Extract the [x, y] coordinate from the center of the cell holding the provided text.  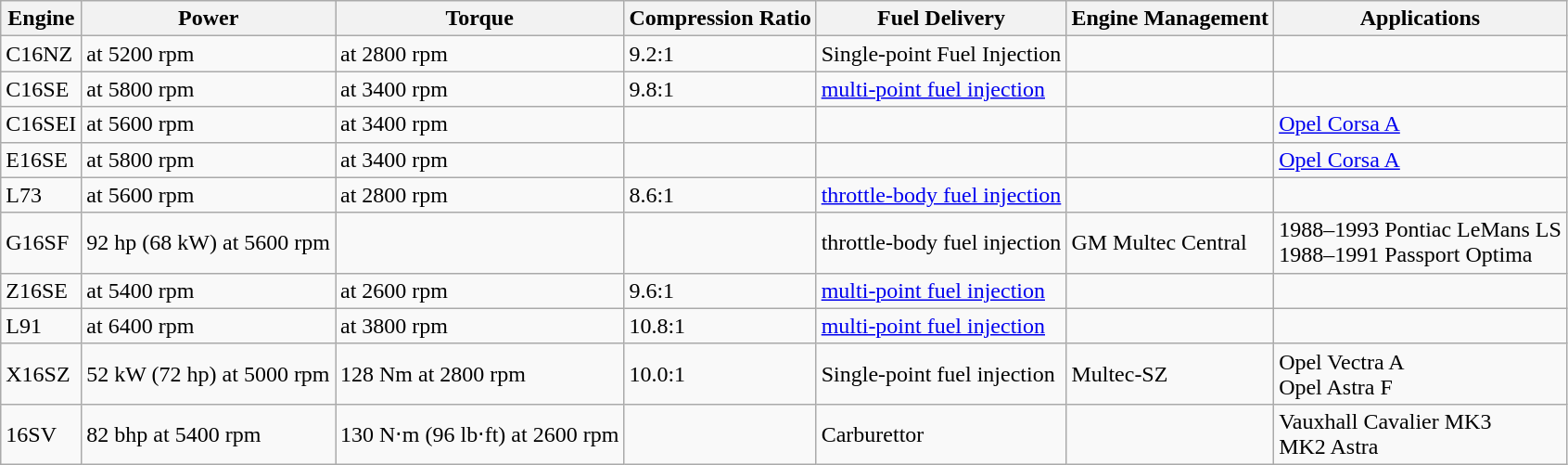
Z16SE [41, 291]
10.8:1 [720, 326]
C16SE [41, 89]
1988–1993 Pontiac LeMans LS1988–1991 Passport Optima [1421, 243]
128 Nm at 2800 rpm [480, 373]
Compression Ratio [720, 19]
9.8:1 [720, 89]
at 5200 rpm [209, 54]
at 5400 rpm [209, 291]
Power [209, 19]
10.0:1 [720, 373]
Multec-SZ [1170, 373]
C16NZ [41, 54]
G16SF [41, 243]
9.2:1 [720, 54]
L91 [41, 326]
E16SE [41, 160]
Single-point fuel injection [941, 373]
16SV [41, 434]
X16SZ [41, 373]
at 6400 rpm [209, 326]
C16SEI [41, 124]
Vauxhall Cavalier MK3MK2 Astra [1421, 434]
Opel Vectra AOpel Astra F [1421, 373]
at 2600 rpm [480, 291]
130 N⋅m (96 lb⋅ft) at 2600 rpm [480, 434]
82 bhp at 5400 rpm [209, 434]
92 hp (68 kW) at 5600 rpm [209, 243]
L73 [41, 195]
GM Multec Central [1170, 243]
8.6:1 [720, 195]
Applications [1421, 19]
Engine [41, 19]
Engine Management [1170, 19]
Single-point Fuel Injection [941, 54]
Carburettor [941, 434]
Torque [480, 19]
Fuel Delivery [941, 19]
9.6:1 [720, 291]
52 kW (72 hp) at 5000 rpm [209, 373]
at 3800 rpm [480, 326]
